Extract the [x, y] coordinate from the center of the cell holding the provided text.  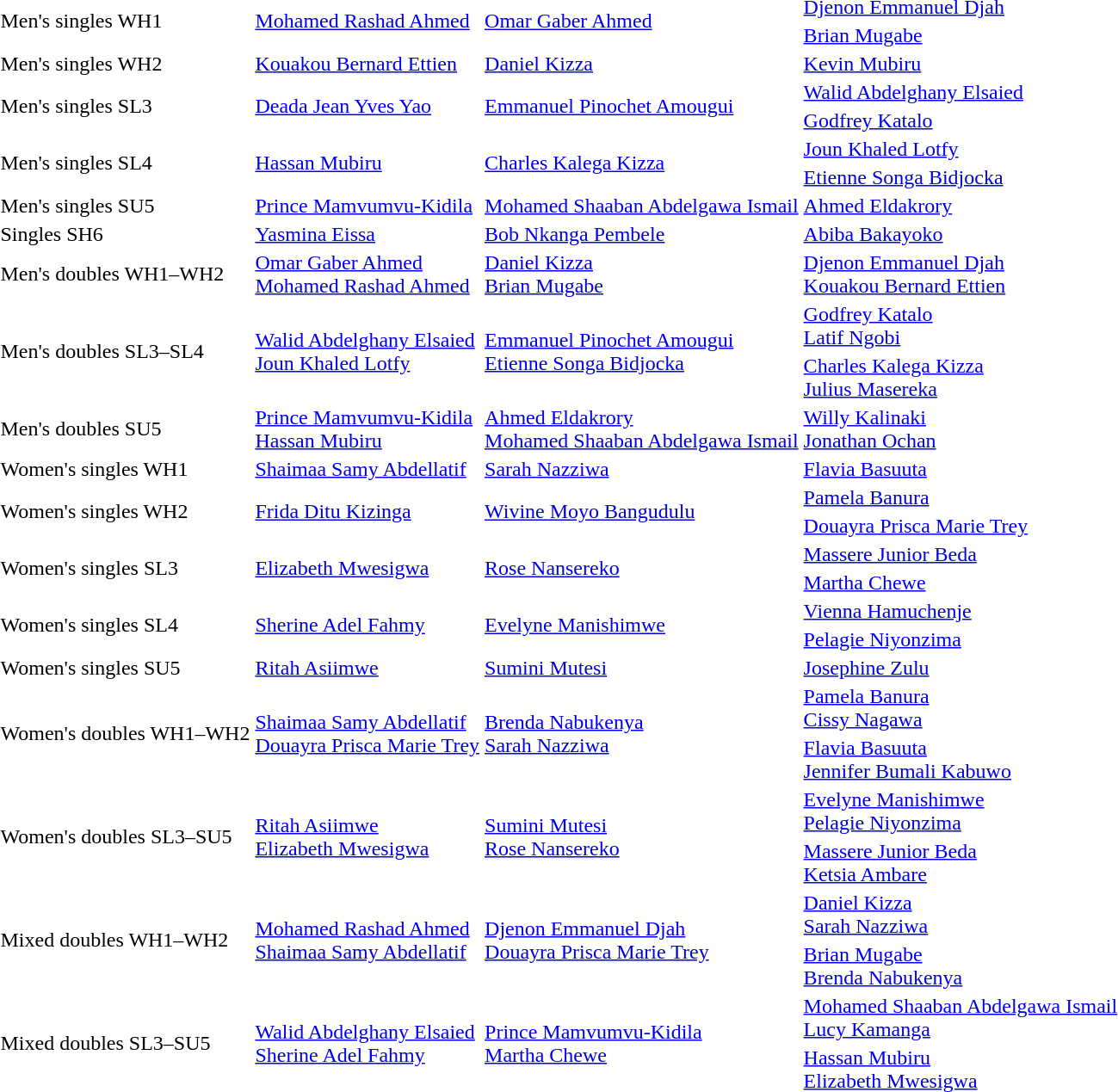
Shaimaa Samy Abdellatif [368, 469]
Mohamed Shaaban Abdelgawa Ismail [642, 206]
Ritah Asiimwe Elizabeth Mwesigwa [368, 836]
Ahmed Eldakrory Mohamed Shaaban Abdelgawa Ismail [642, 429]
Omar Gaber Ahmed Mohamed Rashad Ahmed [368, 274]
Charles Kalega Kizza [642, 163]
Elizabeth Mwesigwa [368, 568]
Sherine Adel Fahmy [368, 625]
Bob Nkanga Pembele [642, 234]
Djenon Emmanuel Djah Douayra Prisca Marie Trey [642, 940]
Mohamed Rashad Ahmed Shaimaa Samy Abdellatif [368, 940]
Walid Abdelghany Elsaied Joun Khaled Lotfy [368, 351]
Frida Ditu Kizinga [368, 511]
Daniel Kizza [642, 64]
Wivine Moyo Bangudulu [642, 511]
Evelyne Manishimwe [642, 625]
Emmanuel Pinochet Amougui Etienne Songa Bidjocka [642, 351]
Hassan Mubiru [368, 163]
Rose Nansereko [642, 568]
Emmanuel Pinochet Amougui [642, 107]
Brenda Nabukenya Sarah Nazziwa [642, 733]
Deada Jean Yves Yao [368, 107]
Prince Mamvumvu-Kidila [368, 206]
Prince Mamvumvu-Kidila Hassan Mubiru [368, 429]
Yasmina Eissa [368, 234]
Sumini Mutesi Rose Nansereko [642, 836]
Sarah Nazziwa [642, 469]
Shaimaa Samy Abdellatif Douayra Prisca Marie Trey [368, 733]
Daniel Kizza Brian Mugabe [642, 274]
Sumini Mutesi [642, 668]
Ritah Asiimwe [368, 668]
Kouakou Bernard Ettien [368, 64]
